Pinpoint the cell where the given text exists, returning its (x, y) midpoint coordinate. 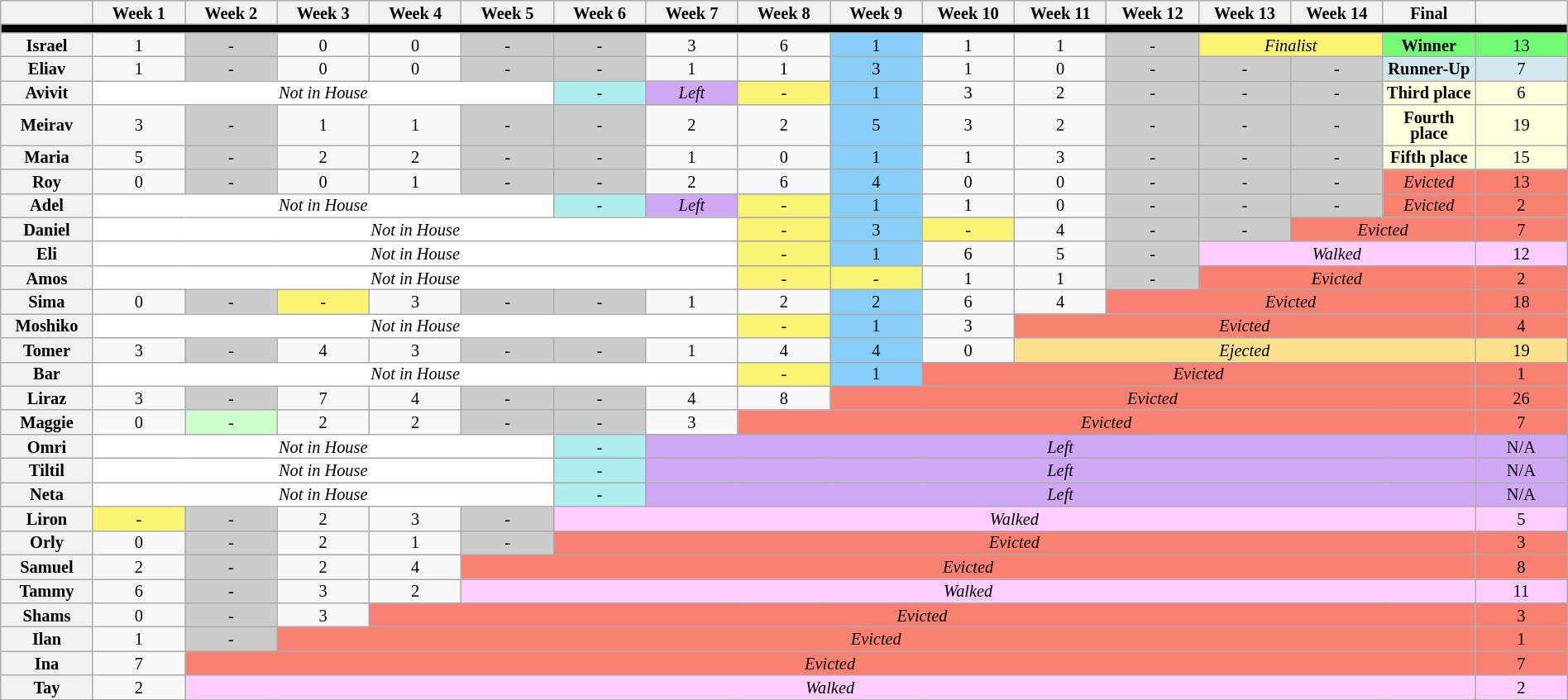
Amos (46, 278)
Israel (46, 45)
Eliav (46, 68)
15 (1522, 157)
Winner (1429, 45)
Tomer (46, 350)
Moshiko (46, 326)
Samuel (46, 567)
Week 9 (877, 12)
26 (1522, 398)
Ilan (46, 638)
Week 5 (508, 12)
Tay (46, 688)
Omri (46, 446)
Bar (46, 374)
Week 14 (1336, 12)
Ina (46, 663)
Fifth place (1429, 157)
Liraz (46, 398)
Tammy (46, 590)
Neta (46, 494)
Week 12 (1153, 12)
Adel (46, 205)
Week 13 (1244, 12)
Finalist (1290, 45)
Maggie (46, 421)
Maria (46, 157)
Orly (46, 542)
Week 3 (323, 12)
Tiltil (46, 469)
Fourth place (1429, 126)
18 (1522, 301)
Week 7 (691, 12)
Meirav (46, 126)
Week 2 (232, 12)
Third place (1429, 93)
Week 8 (784, 12)
Avivit (46, 93)
Week 10 (968, 12)
Week 6 (599, 12)
Week 11 (1060, 12)
Liron (46, 519)
12 (1522, 253)
Shams (46, 615)
Sima (46, 301)
Week 4 (415, 12)
11 (1522, 590)
Ejected (1244, 350)
Final (1429, 12)
Runner-Up (1429, 68)
Roy (46, 180)
Daniel (46, 230)
Eli (46, 253)
Week 1 (139, 12)
